Output the [x, y] coordinate of the center of the cell containing the given text.  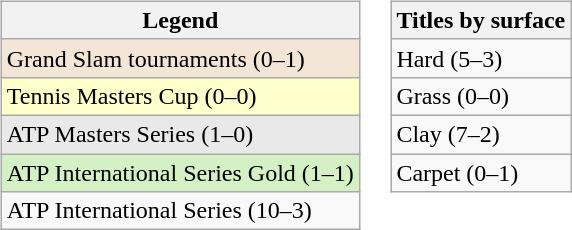
Grand Slam tournaments (0–1) [180, 58]
ATP International Series (10–3) [180, 211]
Grass (0–0) [481, 96]
Legend [180, 20]
Titles by surface [481, 20]
Tennis Masters Cup (0–0) [180, 96]
Carpet (0–1) [481, 173]
ATP Masters Series (1–0) [180, 134]
Hard (5–3) [481, 58]
ATP International Series Gold (1–1) [180, 173]
Clay (7–2) [481, 134]
